Extract the (x, y) coordinate from the center of the cell holding the provided text.  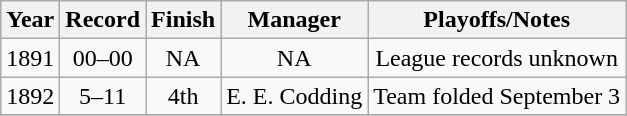
Manager (294, 20)
5–11 (103, 96)
Record (103, 20)
Year (30, 20)
4th (184, 96)
00–00 (103, 58)
E. E. Codding (294, 96)
1891 (30, 58)
Team folded September 3 (497, 96)
1892 (30, 96)
Playoffs/Notes (497, 20)
Finish (184, 20)
League records unknown (497, 58)
